Detect which cell encompasses the target text, then output its (X, Y) center coordinate. 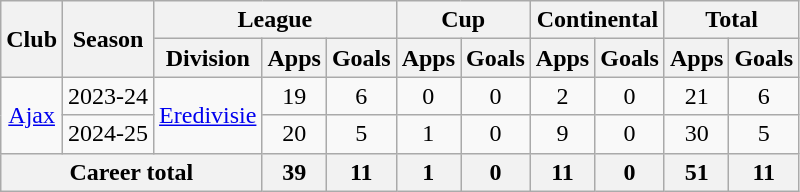
2 (562, 96)
20 (294, 134)
2024-25 (108, 134)
2023-24 (108, 96)
Club (32, 39)
League (276, 20)
39 (294, 172)
21 (696, 96)
Total (731, 20)
Career total (132, 172)
19 (294, 96)
Continental (597, 20)
Cup (463, 20)
30 (696, 134)
Season (108, 39)
51 (696, 172)
9 (562, 134)
Ajax (32, 115)
Eredivisie (208, 115)
Division (208, 58)
